Return [X, Y] of the center of cell containing provided text 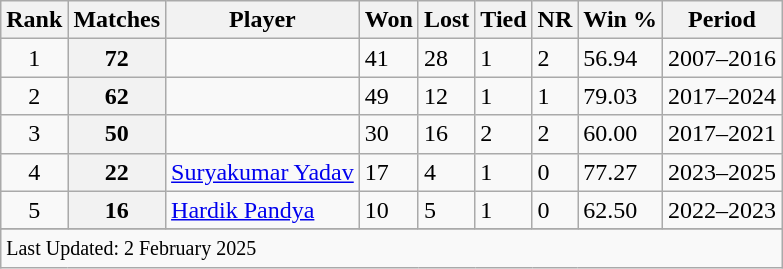
28 [446, 58]
22 [117, 172]
72 [117, 58]
2007–2016 [722, 58]
Tied [504, 20]
62 [117, 96]
2023–2025 [722, 172]
3 [34, 134]
12 [446, 96]
Win % [620, 20]
17 [388, 172]
Matches [117, 20]
2017–2021 [722, 134]
Hardik Pandya [263, 210]
NR [555, 20]
10 [388, 210]
77.27 [620, 172]
41 [388, 58]
60.00 [620, 134]
50 [117, 134]
2022–2023 [722, 210]
56.94 [620, 58]
2017–2024 [722, 96]
79.03 [620, 96]
30 [388, 134]
Last Updated: 2 February 2025 [392, 248]
62.50 [620, 210]
49 [388, 96]
Rank [34, 20]
Player [263, 20]
Suryakumar Yadav [263, 172]
Period [722, 20]
Won [388, 20]
Lost [446, 20]
